Detect which cell encompasses the target text, then output its (X, Y) center coordinate. 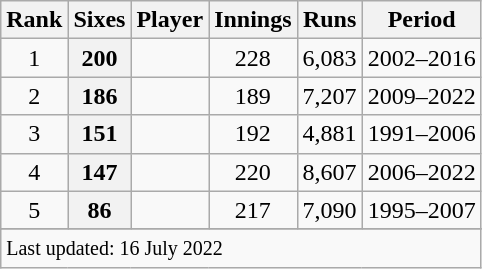
7,207 (330, 96)
220 (253, 172)
Runs (330, 20)
2009–2022 (422, 96)
1991–2006 (422, 134)
1 (34, 58)
3 (34, 134)
192 (253, 134)
2006–2022 (422, 172)
Period (422, 20)
7,090 (330, 210)
Innings (253, 20)
Sixes (100, 20)
217 (253, 210)
147 (100, 172)
4,881 (330, 134)
2002–2016 (422, 58)
200 (100, 58)
4 (34, 172)
Last updated: 16 July 2022 (241, 248)
86 (100, 210)
2 (34, 96)
8,607 (330, 172)
228 (253, 58)
151 (100, 134)
Player (170, 20)
186 (100, 96)
Rank (34, 20)
6,083 (330, 58)
5 (34, 210)
1995–2007 (422, 210)
189 (253, 96)
